Find where the given text appears and provide that cell's center as [x, y] coordinate. 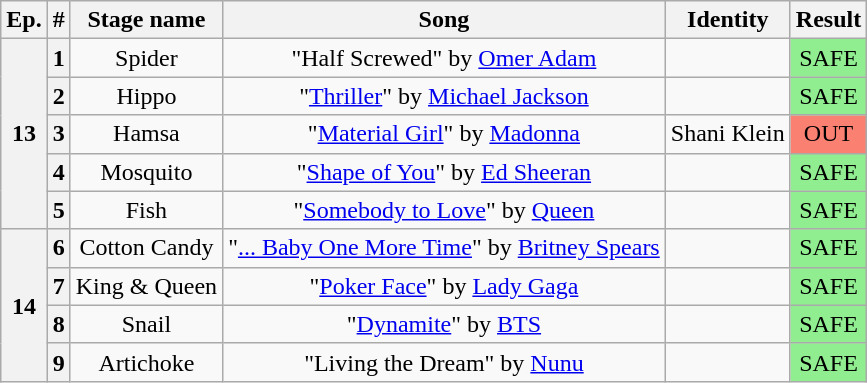
Cotton Candy [146, 248]
Stage name [146, 20]
"Material Girl" by Madonna [444, 134]
Hamsa [146, 134]
2 [58, 96]
Identity [728, 20]
Fish [146, 210]
# [58, 20]
Artichoke [146, 362]
7 [58, 286]
Result [828, 20]
Snail [146, 324]
Song [444, 20]
King & Queen [146, 286]
Mosquito [146, 172]
8 [58, 324]
9 [58, 362]
6 [58, 248]
"Living the Dream" by Nunu [444, 362]
"... Baby One More Time" by Britney Spears [444, 248]
"Dynamite" by BTS [444, 324]
"Poker Face" by Lady Gaga [444, 286]
"Thriller" by Michael Jackson [444, 96]
Spider [146, 58]
OUT [828, 134]
Hippo [146, 96]
5 [58, 210]
Ep. [24, 20]
3 [58, 134]
"Shape of You" by Ed Sheeran [444, 172]
1 [58, 58]
13 [24, 134]
"Somebody to Love" by Queen [444, 210]
14 [24, 305]
"Half Screwed" by Omer Adam [444, 58]
Shani Klein [728, 134]
4 [58, 172]
